Detect which cell encompasses the target text, then output its (X, Y) center coordinate. 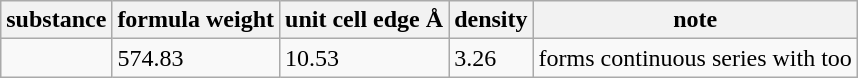
forms continuous series with too (695, 58)
574.83 (196, 58)
unit cell edge Å (364, 20)
3.26 (491, 58)
density (491, 20)
note (695, 20)
substance (56, 20)
formula weight (196, 20)
10.53 (364, 58)
